From the cell containing the given text, extract its center point as (X, Y) coordinate. 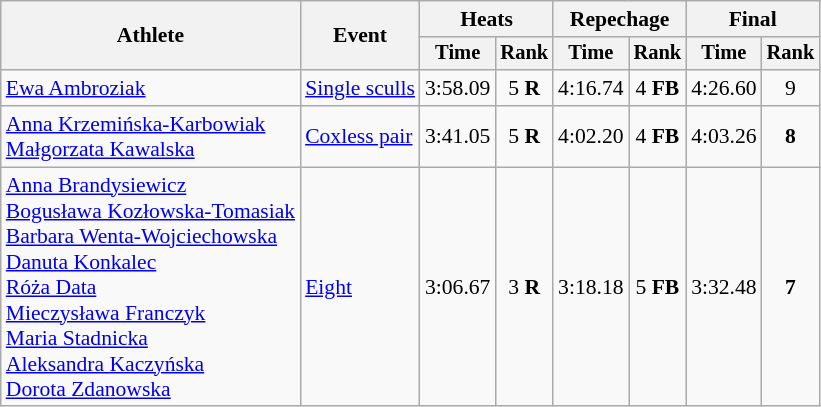
Ewa Ambroziak (150, 88)
3:32.48 (724, 287)
8 (791, 136)
3:18.18 (590, 287)
Heats (486, 19)
4:16.74 (590, 88)
9 (791, 88)
Event (360, 36)
4:26.60 (724, 88)
3:58.09 (458, 88)
3:06.67 (458, 287)
3 R (524, 287)
Final (752, 19)
5 FB (658, 287)
Single sculls (360, 88)
Anna Krzemińska-KarbowiakMałgorzata Kawalska (150, 136)
Coxless pair (360, 136)
7 (791, 287)
4:02.20 (590, 136)
Eight (360, 287)
Repechage (620, 19)
Athlete (150, 36)
4:03.26 (724, 136)
3:41.05 (458, 136)
